For the text-containing cell, return its midpoint in (X, Y) coordinate format. 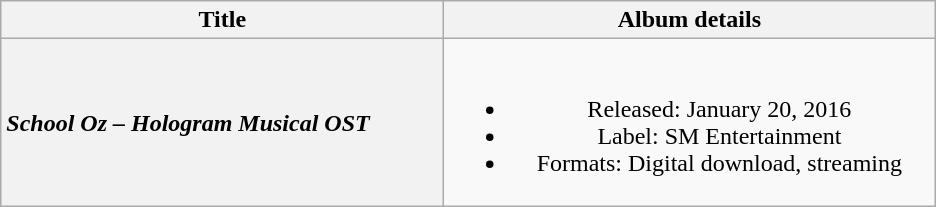
Released: January 20, 2016Label: SM EntertainmentFormats: Digital download, streaming (690, 122)
Album details (690, 20)
Title (222, 20)
School Oz – Hologram Musical OST (222, 122)
